Determine the [X, Y] coordinate at the center of the cell enclosing the given text.  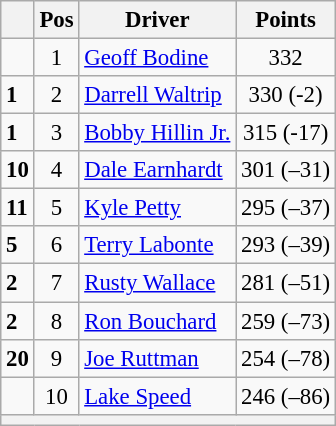
Darrell Waltrip [158, 95]
281 (–51) [286, 283]
Lake Speed [158, 396]
9 [56, 358]
20 [18, 358]
293 (–39) [286, 245]
3 [56, 133]
254 (–78) [286, 358]
301 (–31) [286, 170]
Pos [56, 20]
332 [286, 58]
6 [56, 245]
7 [56, 283]
Driver [158, 20]
259 (–73) [286, 321]
330 (-2) [286, 95]
Terry Labonte [158, 245]
Bobby Hillin Jr. [158, 133]
11 [18, 208]
Rusty Wallace [158, 283]
Ron Bouchard [158, 321]
Joe Ruttman [158, 358]
Kyle Petty [158, 208]
Dale Earnhardt [158, 170]
315 (-17) [286, 133]
8 [56, 321]
246 (–86) [286, 396]
Points [286, 20]
4 [56, 170]
295 (–37) [286, 208]
Geoff Bodine [158, 58]
